Extract the [x, y] coordinate from the center of the cell holding the provided text.  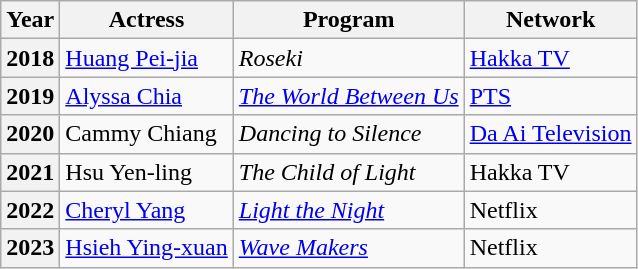
2020 [30, 134]
Hsu Yen-ling [146, 172]
Da Ai Television [550, 134]
Alyssa Chia [146, 96]
Roseki [348, 58]
The Child of Light [348, 172]
Cheryl Yang [146, 210]
Huang Pei-jia [146, 58]
2018 [30, 58]
2023 [30, 248]
Hsieh Ying-xuan [146, 248]
The World Between Us [348, 96]
Light the Night [348, 210]
Dancing to Silence [348, 134]
Program [348, 20]
Network [550, 20]
PTS [550, 96]
2019 [30, 96]
2022 [30, 210]
Wave Makers [348, 248]
2021 [30, 172]
Cammy Chiang [146, 134]
Year [30, 20]
Actress [146, 20]
